Determine the (x, y) coordinate at the center of the cell enclosing the given text.  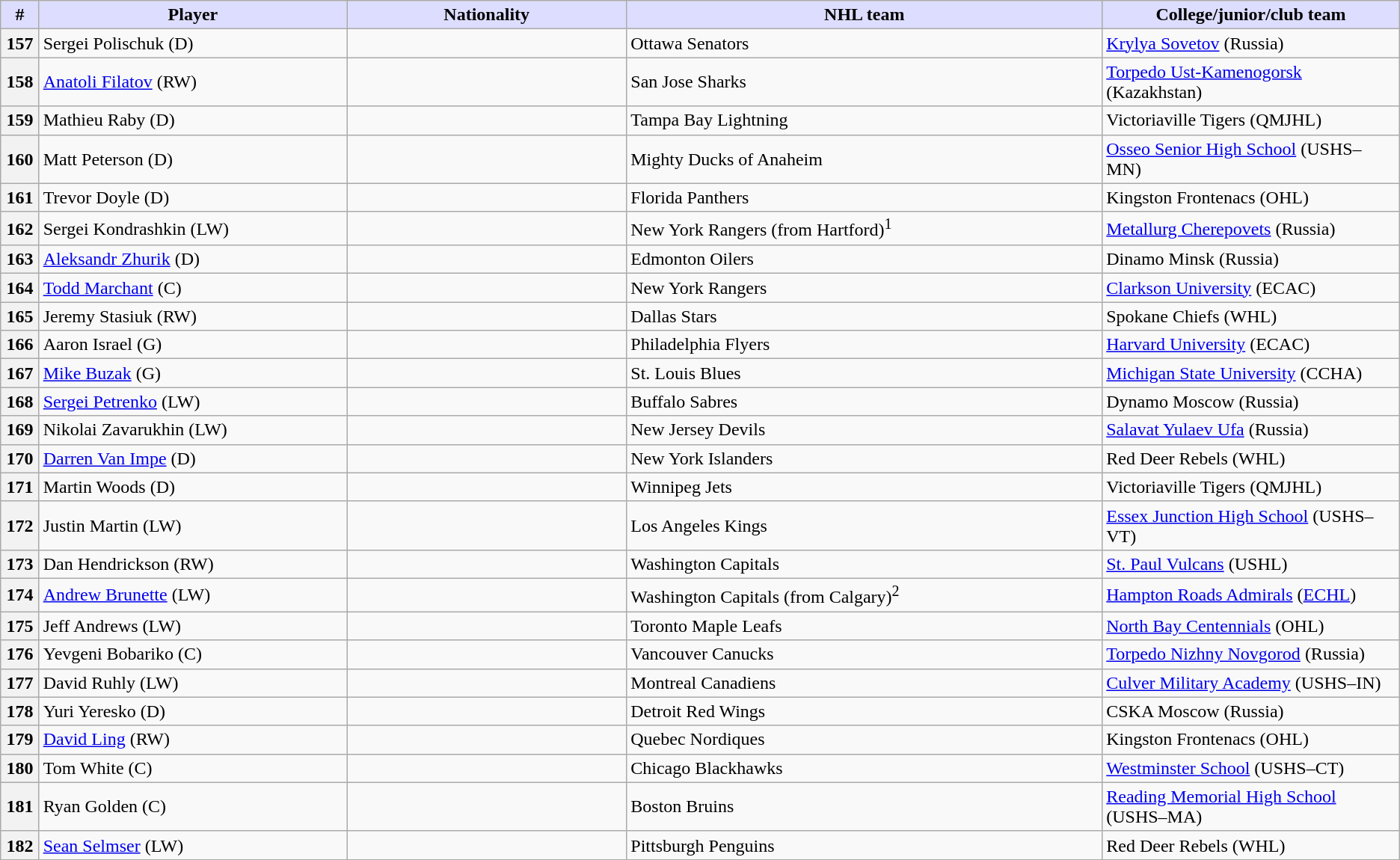
Nationality (487, 15)
Tom White (C) (193, 768)
165 (19, 316)
Martin Woods (D) (193, 487)
Essex Junction High School (USHS–VT) (1251, 525)
Trevor Doyle (D) (193, 197)
Culver Military Academy (USHS–IN) (1251, 683)
Florida Panthers (865, 197)
Andrew Brunette (LW) (193, 595)
North Bay Centennials (OHL) (1251, 626)
Winnipeg Jets (865, 487)
New Jersey Devils (865, 430)
Michigan State University (CCHA) (1251, 373)
Jeff Andrews (LW) (193, 626)
167 (19, 373)
David Ruhly (LW) (193, 683)
Aaron Israel (G) (193, 345)
Jeremy Stasiuk (RW) (193, 316)
162 (19, 229)
Los Angeles Kings (865, 525)
Salavat Yulaev Ufa (Russia) (1251, 430)
Aleksandr Zhurik (D) (193, 259)
St. Louis Blues (865, 373)
171 (19, 487)
Darren Van Impe (D) (193, 458)
Boston Bruins (865, 806)
176 (19, 654)
Todd Marchant (C) (193, 288)
Mike Buzak (G) (193, 373)
Justin Martin (LW) (193, 525)
Clarkson University (ECAC) (1251, 288)
161 (19, 197)
Dan Hendrickson (RW) (193, 564)
160 (19, 159)
Torpedo Ust-Kamenogorsk (Kazakhstan) (1251, 82)
Dynamo Moscow (Russia) (1251, 402)
177 (19, 683)
157 (19, 43)
Sergei Polischuk (D) (193, 43)
NHL team (865, 15)
Quebec Nordiques (865, 740)
181 (19, 806)
Ottawa Senators (865, 43)
169 (19, 430)
Washington Capitals (from Calgary)2 (865, 595)
Washington Capitals (865, 564)
Mighty Ducks of Anaheim (865, 159)
Sergei Kondrashkin (LW) (193, 229)
Dallas Stars (865, 316)
178 (19, 711)
Ryan Golden (C) (193, 806)
Westminster School (USHS–CT) (1251, 768)
Philadelphia Flyers (865, 345)
Sergei Petrenko (LW) (193, 402)
Buffalo Sabres (865, 402)
Torpedo Nizhny Novgorod (Russia) (1251, 654)
182 (19, 845)
180 (19, 768)
Detroit Red Wings (865, 711)
New York Islanders (865, 458)
Edmonton Oilers (865, 259)
Harvard University (ECAC) (1251, 345)
Osseo Senior High School (USHS–MN) (1251, 159)
179 (19, 740)
CSKA Moscow (Russia) (1251, 711)
159 (19, 120)
Metallurg Cherepovets (Russia) (1251, 229)
168 (19, 402)
Matt Peterson (D) (193, 159)
Nikolai Zavarukhin (LW) (193, 430)
174 (19, 595)
# (19, 15)
Dinamo Minsk (Russia) (1251, 259)
166 (19, 345)
Anatoli Filatov (RW) (193, 82)
Yevgeni Bobariko (C) (193, 654)
172 (19, 525)
Spokane Chiefs (WHL) (1251, 316)
Toronto Maple Leafs (865, 626)
David Ling (RW) (193, 740)
New York Rangers (from Hartford)1 (865, 229)
Reading Memorial High School (USHS–MA) (1251, 806)
173 (19, 564)
158 (19, 82)
Vancouver Canucks (865, 654)
Pittsburgh Penguins (865, 845)
Montreal Canadiens (865, 683)
170 (19, 458)
College/junior/club team (1251, 15)
San Jose Sharks (865, 82)
Krylya Sovetov (Russia) (1251, 43)
163 (19, 259)
Sean Selmser (LW) (193, 845)
164 (19, 288)
Mathieu Raby (D) (193, 120)
St. Paul Vulcans (USHL) (1251, 564)
Yuri Yeresko (D) (193, 711)
175 (19, 626)
Tampa Bay Lightning (865, 120)
New York Rangers (865, 288)
Hampton Roads Admirals (ECHL) (1251, 595)
Chicago Blackhawks (865, 768)
Player (193, 15)
